Return [x, y] of the center of cell containing provided text 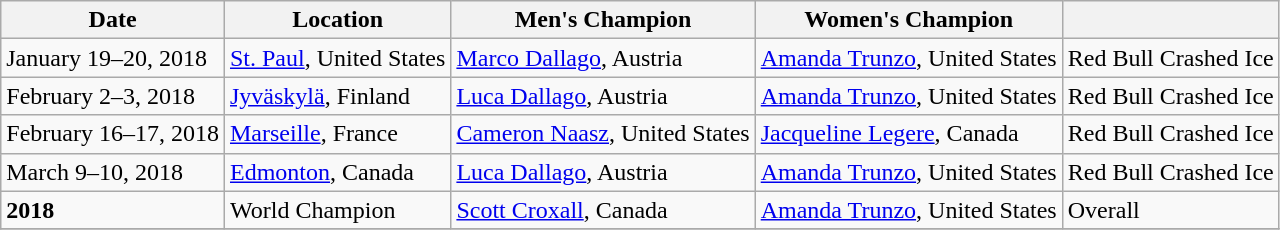
Cameron Naasz, United States [603, 134]
Scott Croxall, Canada [603, 210]
February 16–17, 2018 [113, 134]
St. Paul, United States [337, 58]
Women's Champion [908, 20]
February 2–3, 2018 [113, 96]
Jyväskylä, Finland [337, 96]
Men's Champion [603, 20]
March 9–10, 2018 [113, 172]
Overall [1170, 210]
Date [113, 20]
Jacqueline Legere, Canada [908, 134]
Location [337, 20]
2018 [113, 210]
Marseille, France [337, 134]
Marco Dallago, Austria [603, 58]
January 19–20, 2018 [113, 58]
World Champion [337, 210]
Edmonton, Canada [337, 172]
